Scan for the cell matching the given text and deliver its [x, y] coordinate at center. 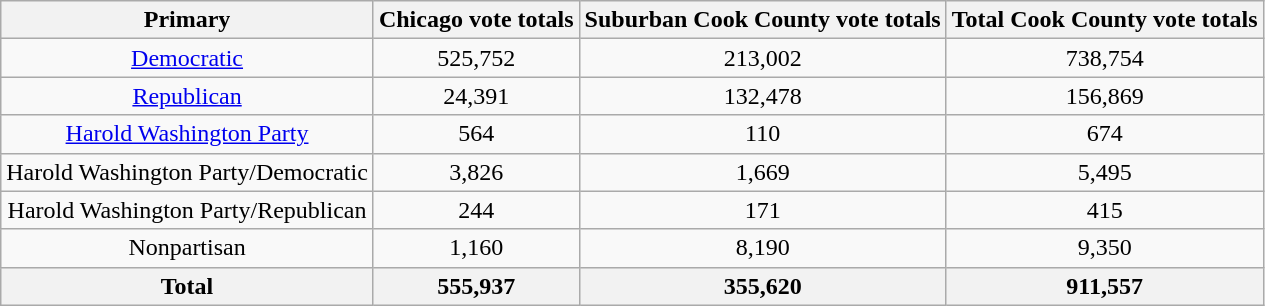
171 [762, 210]
5,495 [1104, 172]
Chicago vote totals [476, 20]
Harold Washington Party/Democratic [188, 172]
213,002 [762, 58]
415 [1104, 210]
Harold Washington Party/Republican [188, 210]
Primary [188, 20]
Suburban Cook County vote totals [762, 20]
564 [476, 134]
355,620 [762, 286]
Democratic [188, 58]
555,937 [476, 286]
8,190 [762, 248]
Republican [188, 96]
24,391 [476, 96]
Nonpartisan [188, 248]
110 [762, 134]
156,869 [1104, 96]
911,557 [1104, 286]
Total [188, 286]
525,752 [476, 58]
1,669 [762, 172]
1,160 [476, 248]
Harold Washington Party [188, 134]
132,478 [762, 96]
738,754 [1104, 58]
9,350 [1104, 248]
674 [1104, 134]
Total Cook County vote totals [1104, 20]
3,826 [476, 172]
244 [476, 210]
